Pinpoint the cell where the given text exists, returning its [x, y] midpoint coordinate. 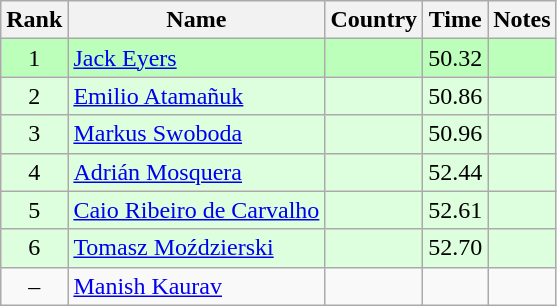
1 [34, 58]
2 [34, 96]
6 [34, 248]
50.96 [456, 134]
4 [34, 172]
Time [456, 20]
52.61 [456, 210]
Emilio Atamañuk [196, 96]
Manish Kaurav [196, 286]
Tomasz Moździerski [196, 248]
3 [34, 134]
Adrián Mosquera [196, 172]
Jack Eyers [196, 58]
– [34, 286]
Caio Ribeiro de Carvalho [196, 210]
52.44 [456, 172]
Markus Swoboda [196, 134]
50.86 [456, 96]
Notes [522, 20]
Country [374, 20]
Name [196, 20]
Rank [34, 20]
5 [34, 210]
50.32 [456, 58]
52.70 [456, 248]
